From the cell containing the given text, extract its center point as [x, y] coordinate. 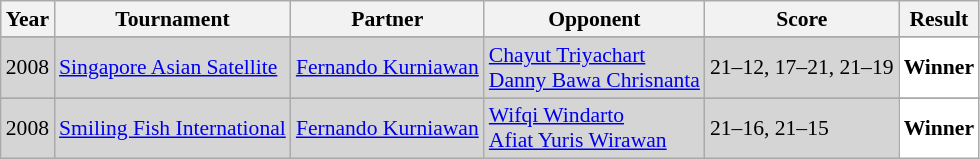
Tournament [172, 19]
Smiling Fish International [172, 128]
Singapore Asian Satellite [172, 68]
21–12, 17–21, 21–19 [802, 68]
Score [802, 19]
Opponent [594, 19]
Wifqi Windarto Afiat Yuris Wirawan [594, 128]
Partner [388, 19]
Chayut Triyachart Danny Bawa Chrisnanta [594, 68]
Result [940, 19]
21–16, 21–15 [802, 128]
Year [28, 19]
